Search for the cell housing the specified text and yield its (X, Y) center coordinate. 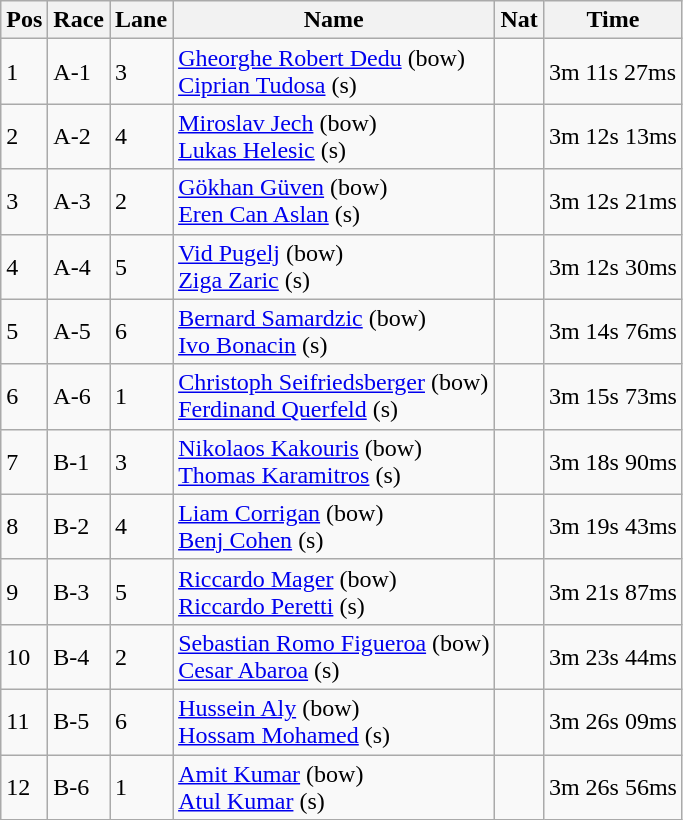
3m 26s 09ms (612, 722)
B-4 (79, 656)
Lane (142, 20)
Name (334, 20)
3m 26s 56ms (612, 786)
Time (612, 20)
3m 12s 30ms (612, 266)
Riccardo Mager (bow) Riccardo Peretti (s) (334, 592)
Amit Kumar (bow) Atul Kumar (s) (334, 786)
Liam Corrigan (bow) Benj Cohen (s) (334, 526)
Nikolaos Kakouris (bow) Thomas Karamitros (s) (334, 462)
3m 12s 21ms (612, 202)
B-6 (79, 786)
Nat (519, 20)
9 (24, 592)
3m 18s 90ms (612, 462)
3m 14s 76ms (612, 332)
10 (24, 656)
A-2 (79, 136)
Gheorghe Robert Dedu (bow) Ciprian Tudosa (s) (334, 72)
Race (79, 20)
3m 11s 27ms (612, 72)
B-5 (79, 722)
B-2 (79, 526)
B-3 (79, 592)
3m 12s 13ms (612, 136)
Vid Pugelj (bow) Ziga Zaric (s) (334, 266)
7 (24, 462)
A-1 (79, 72)
12 (24, 786)
B-1 (79, 462)
3m 15s 73ms (612, 396)
A-4 (79, 266)
Hussein Aly (bow) Hossam Mohamed (s) (334, 722)
Christoph Seifriedsberger (bow) Ferdinand Querfeld (s) (334, 396)
A-3 (79, 202)
3m 21s 87ms (612, 592)
3m 23s 44ms (612, 656)
Pos (24, 20)
Sebastian Romo Figueroa (bow) Cesar Abaroa (s) (334, 656)
A-6 (79, 396)
Miroslav Jech (bow) Lukas Helesic (s) (334, 136)
8 (24, 526)
A-5 (79, 332)
Bernard Samardzic (bow) Ivo Bonacin (s) (334, 332)
3m 19s 43ms (612, 526)
Gökhan Güven (bow) Eren Can Aslan (s) (334, 202)
11 (24, 722)
